Search for the cell housing the specified text and yield its [X, Y] center coordinate. 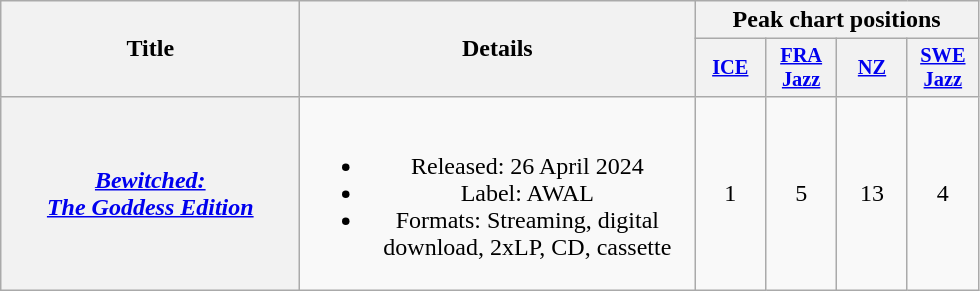
5 [802, 193]
Bewitched:The Goddess Edition [150, 193]
Details [498, 49]
Released: 26 April 2024Label: AWALFormats: Streaming, digital download, 2xLP, CD, cassette [498, 193]
SWEJazz [942, 68]
13 [872, 193]
FRAJazz [802, 68]
1 [730, 193]
NZ [872, 68]
Title [150, 49]
Peak chart positions [836, 20]
ICE [730, 68]
4 [942, 193]
